Locate the cell with the specified text and output its [X, Y] center coordinate. 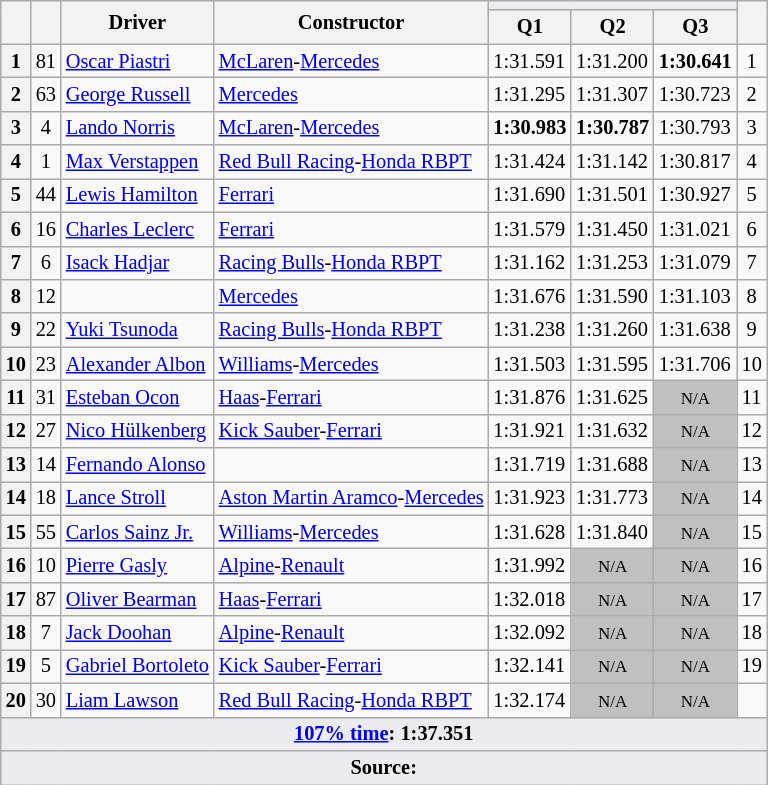
63 [46, 94]
1:31.103 [696, 296]
Lewis Hamilton [138, 195]
George Russell [138, 94]
44 [46, 195]
1:31.162 [530, 263]
1:31.921 [530, 431]
Q3 [696, 27]
107% time: 1:37.351 [384, 734]
1:31.142 [612, 162]
Gabriel Bortoleto [138, 666]
1:31.200 [612, 61]
1:30.927 [696, 195]
1:32.092 [530, 633]
1:31.503 [530, 364]
1:31.688 [612, 465]
81 [46, 61]
Aston Martin Aramco-Mercedes [352, 498]
27 [46, 431]
Oscar Piastri [138, 61]
1:31.501 [612, 195]
1:30.983 [530, 128]
1:31.628 [530, 532]
Oliver Bearman [138, 599]
22 [46, 330]
1:31.260 [612, 330]
Q1 [530, 27]
1:31.706 [696, 364]
1:31.625 [612, 397]
1:31.632 [612, 431]
1:31.719 [530, 465]
Jack Doohan [138, 633]
Lance Stroll [138, 498]
1:31.876 [530, 397]
1:30.793 [696, 128]
30 [46, 700]
Fernando Alonso [138, 465]
1:32.141 [530, 666]
Max Verstappen [138, 162]
1:30.723 [696, 94]
1:31.079 [696, 263]
Charles Leclerc [138, 229]
Nico Hülkenberg [138, 431]
1:31.021 [696, 229]
1:31.424 [530, 162]
1:31.595 [612, 364]
1:31.923 [530, 498]
1:31.591 [530, 61]
Esteban Ocon [138, 397]
31 [46, 397]
Source: [384, 767]
1:31.638 [696, 330]
1:31.840 [612, 532]
1:31.253 [612, 263]
1:31.690 [530, 195]
1:32.018 [530, 599]
Pierre Gasly [138, 565]
55 [46, 532]
1:31.295 [530, 94]
1:30.641 [696, 61]
Carlos Sainz Jr. [138, 532]
87 [46, 599]
Q2 [612, 27]
1:30.787 [612, 128]
20 [16, 700]
Alexander Albon [138, 364]
1:30.817 [696, 162]
1:31.773 [612, 498]
1:31.992 [530, 565]
1:31.307 [612, 94]
1:31.450 [612, 229]
Constructor [352, 22]
Isack Hadjar [138, 263]
1:31.238 [530, 330]
1:32.174 [530, 700]
Yuki Tsunoda [138, 330]
1:31.590 [612, 296]
1:31.676 [530, 296]
1:31.579 [530, 229]
Driver [138, 22]
Liam Lawson [138, 700]
23 [46, 364]
Lando Norris [138, 128]
